Find where the given text appears and provide that cell's center as (X, Y) coordinate. 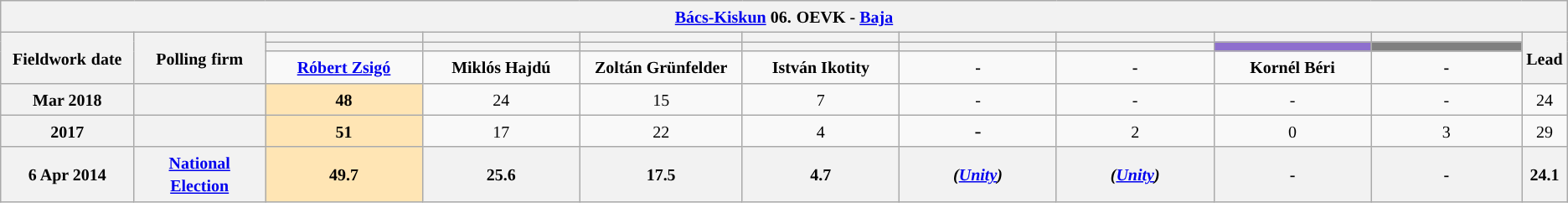
17.5 (661, 174)
24.1 (1545, 174)
25.6 (501, 174)
29 (1545, 131)
49.7 (344, 174)
István Ikotity (821, 67)
17 (501, 131)
3 (1447, 131)
2 (1135, 131)
48 (344, 99)
Polling firm (199, 58)
15 (661, 99)
2017 (67, 131)
6 Apr 2014 (67, 174)
Fieldwork date (67, 58)
4.7 (821, 174)
Miklós Hajdú (501, 67)
Zoltán Grünfelder (661, 67)
22 (661, 131)
Bács-Kiskun 06. OEVK - Baja (784, 17)
Róbert Zsigó (344, 67)
Kornél Béri (1292, 67)
0 (1292, 131)
Lead (1545, 58)
7 (821, 99)
Mar 2018 (67, 99)
National Election (199, 174)
4 (821, 131)
51 (344, 131)
